Provide the (X, Y) coordinate of the cell's center where the given text is located.  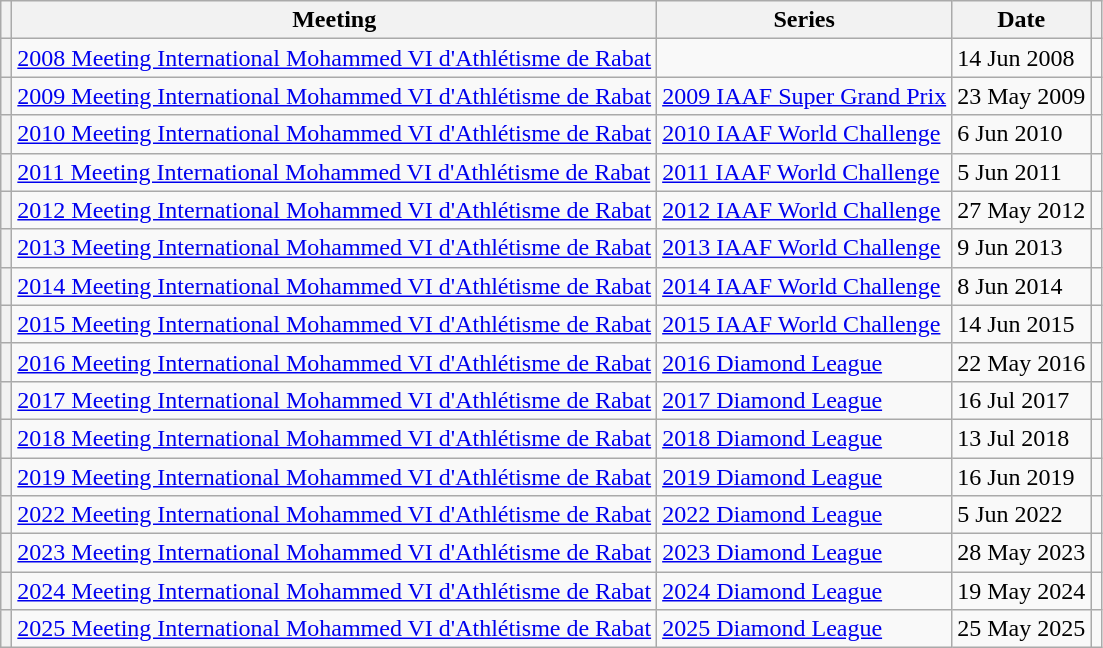
2014 Meeting International Mohammed VI d'Athlétisme de Rabat (334, 286)
13 Jul 2018 (1022, 438)
25 May 2025 (1022, 629)
2018 Meeting International Mohammed VI d'Athlétisme de Rabat (334, 438)
14 Jun 2008 (1022, 58)
2023 Meeting International Mohammed VI d'Athlétisme de Rabat (334, 553)
27 May 2012 (1022, 210)
2016 Meeting International Mohammed VI d'Athlétisme de Rabat (334, 362)
2023 Diamond League (804, 553)
28 May 2023 (1022, 553)
5 Jun 2022 (1022, 515)
2014 IAAF World Challenge (804, 286)
2018 Diamond League (804, 438)
2019 Meeting International Mohammed VI d'Athlétisme de Rabat (334, 477)
2019 Diamond League (804, 477)
2009 Meeting International Mohammed VI d'Athlétisme de Rabat (334, 96)
2012 Meeting International Mohammed VI d'Athlétisme de Rabat (334, 210)
2022 Diamond League (804, 515)
2011 Meeting International Mohammed VI d'Athlétisme de Rabat (334, 172)
2017 Diamond League (804, 400)
2010 IAAF World Challenge (804, 134)
2013 IAAF World Challenge (804, 248)
23 May 2009 (1022, 96)
Date (1022, 20)
2024 Diamond League (804, 591)
2013 Meeting International Mohammed VI d'Athlétisme de Rabat (334, 248)
5 Jun 2011 (1022, 172)
2025 Meeting International Mohammed VI d'Athlétisme de Rabat (334, 629)
16 Jun 2019 (1022, 477)
2025 Diamond League (804, 629)
2016 Diamond League (804, 362)
8 Jun 2014 (1022, 286)
16 Jul 2017 (1022, 400)
Series (804, 20)
2008 Meeting International Mohammed VI d'Athlétisme de Rabat (334, 58)
2024 Meeting International Mohammed VI d'Athlétisme de Rabat (334, 591)
2015 IAAF World Challenge (804, 324)
2011 IAAF World Challenge (804, 172)
2015 Meeting International Mohammed VI d'Athlétisme de Rabat (334, 324)
19 May 2024 (1022, 591)
6 Jun 2010 (1022, 134)
2010 Meeting International Mohammed VI d'Athlétisme de Rabat (334, 134)
2012 IAAF World Challenge (804, 210)
9 Jun 2013 (1022, 248)
2009 IAAF Super Grand Prix (804, 96)
2022 Meeting International Mohammed VI d'Athlétisme de Rabat (334, 515)
14 Jun 2015 (1022, 324)
2017 Meeting International Mohammed VI d'Athlétisme de Rabat (334, 400)
Meeting (334, 20)
22 May 2016 (1022, 362)
